Return (X, Y) of the center of cell containing provided text 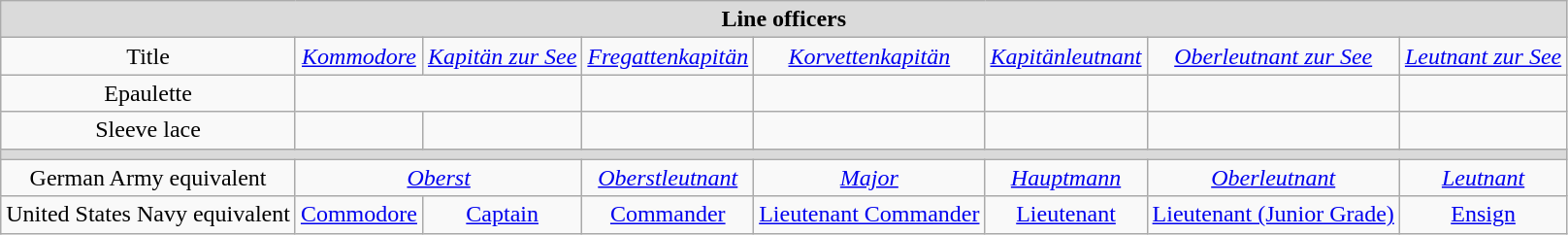
Line officers (784, 19)
Kapitän zur See (502, 56)
Major (869, 178)
Leutnant (1483, 178)
Leutnant zur See (1483, 56)
Kommodore (359, 56)
Hauptmann (1065, 178)
Oberleutnant (1273, 178)
Epaulette (148, 93)
Lieutenant (1065, 215)
German Army equivalent (148, 178)
Oberstleutnant (668, 178)
Kapitänleutnant (1065, 56)
Fregattenkapitän (668, 56)
United States Navy equivalent (148, 215)
Oberst (439, 178)
Ensign (1483, 215)
Captain (502, 215)
Korvettenkapitän (869, 56)
Commodore (359, 215)
Oberleutnant zur See (1273, 56)
Lieutenant Commander (869, 215)
Commander (668, 215)
Sleeve lace (148, 130)
Lieutenant (Junior Grade) (1273, 215)
Title (148, 56)
